Search for the cell housing the specified text and yield its [X, Y] center coordinate. 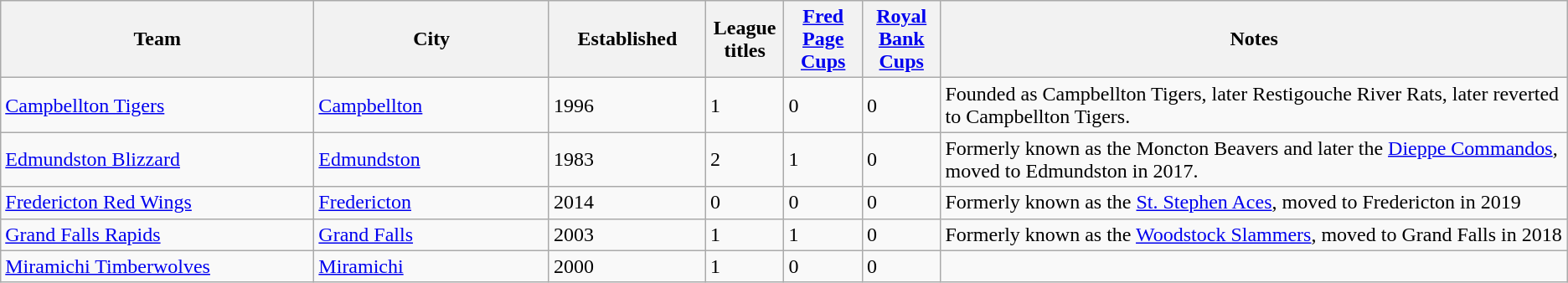
Formerly known as the Moncton Beavers and later the Dieppe Commandos, moved to Edmundston in 2017. [1254, 159]
City [432, 39]
2014 [627, 203]
2003 [627, 234]
Fredericton [432, 203]
2000 [627, 266]
Formerly known as the Woodstock Slammers, moved to Grand Falls in 2018 [1254, 234]
Founded as Campbellton Tigers, later Restigouche River Rats, later reverted to Campbellton Tigers. [1254, 105]
Grand Falls Rapids [157, 234]
Edmundston [432, 159]
Established [627, 39]
Fred Page Cups [823, 39]
Miramichi Timberwolves [157, 266]
Grand Falls [432, 234]
Edmundston Blizzard [157, 159]
Campbellton Tigers [157, 105]
Campbellton [432, 105]
League titles [745, 39]
1996 [627, 105]
Team [157, 39]
2 [745, 159]
Royal Bank Cups [901, 39]
Notes [1254, 39]
Formerly known as the St. Stephen Aces, moved to Fredericton in 2019 [1254, 203]
Fredericton Red Wings [157, 203]
Miramichi [432, 266]
1983 [627, 159]
